Scan for the cell matching the given text and deliver its (X, Y) coordinate at center. 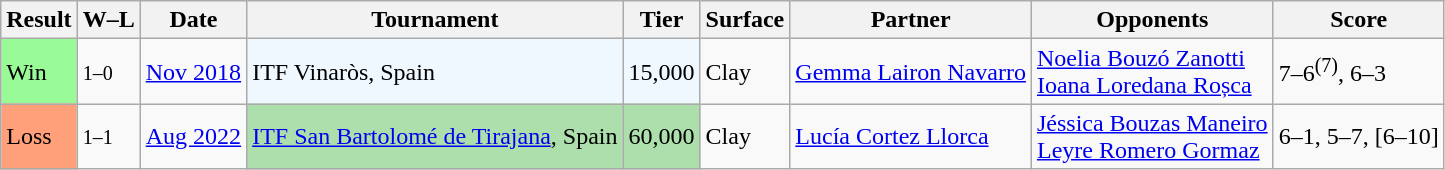
Opponents (1152, 20)
Tier (662, 20)
Gemma Lairon Navarro (911, 72)
Win (39, 72)
1–1 (108, 136)
Nov 2018 (193, 72)
Result (39, 20)
ITF Vinaròs, Spain (435, 72)
Noelia Bouzó Zanotti Ioana Loredana Roșca (1152, 72)
Surface (745, 20)
Aug 2022 (193, 136)
Tournament (435, 20)
15,000 (662, 72)
7–6(7), 6–3 (1358, 72)
60,000 (662, 136)
Score (1358, 20)
Partner (911, 20)
1–0 (108, 72)
W–L (108, 20)
6–1, 5–7, [6–10] (1358, 136)
Date (193, 20)
Loss (39, 136)
ITF San Bartolomé de Tirajana, Spain (435, 136)
Lucía Cortez Llorca (911, 136)
Jéssica Bouzas Maneiro Leyre Romero Gormaz (1152, 136)
